Provide the (X, Y) coordinate of the cell's center where the given text is located.  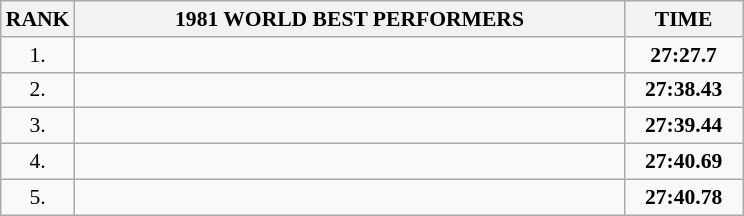
1. (38, 55)
TIME (684, 19)
5. (38, 197)
3. (38, 126)
27:40.78 (684, 197)
27:40.69 (684, 162)
27:38.43 (684, 90)
27:39.44 (684, 126)
27:27.7 (684, 55)
RANK (38, 19)
2. (38, 90)
1981 WORLD BEST PERFORMERS (349, 19)
4. (38, 162)
